Locate the cell with the specified text and output its [x, y] center coordinate. 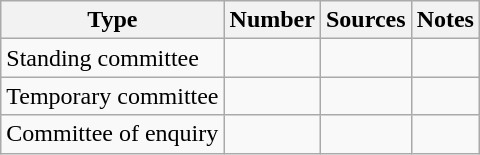
Temporary committee [112, 96]
Sources [366, 20]
Notes [445, 20]
Number [272, 20]
Committee of enquiry [112, 134]
Standing committee [112, 58]
Type [112, 20]
